Search for the cell housing the specified text and yield its [X, Y] center coordinate. 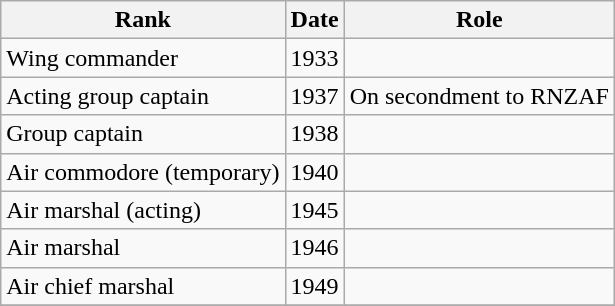
Air commodore (temporary) [143, 172]
Wing commander [143, 58]
1940 [314, 172]
1933 [314, 58]
1946 [314, 248]
Air chief marshal [143, 286]
On secondment to RNZAF [479, 96]
Acting group captain [143, 96]
1945 [314, 210]
Air marshal [143, 248]
Rank [143, 20]
Date [314, 20]
Group captain [143, 134]
Role [479, 20]
1938 [314, 134]
1949 [314, 286]
Air marshal (acting) [143, 210]
1937 [314, 96]
